Scan for the cell matching the given text and deliver its [x, y] coordinate at center. 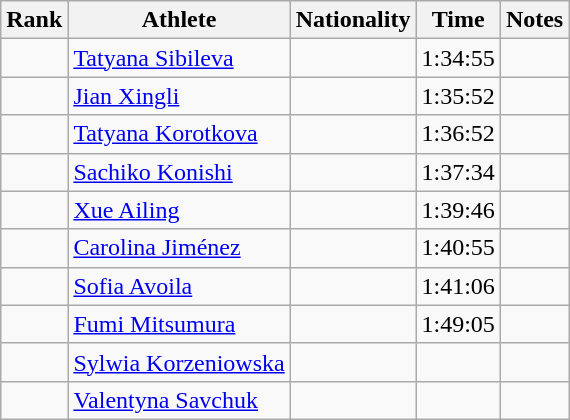
Sylwia Korzeniowska [179, 362]
Tatyana Korotkova [179, 134]
Sachiko Konishi [179, 172]
Carolina Jiménez [179, 248]
Nationality [353, 20]
Tatyana Sibileva [179, 58]
1:35:52 [458, 96]
Time [458, 20]
1:34:55 [458, 58]
Fumi Mitsumura [179, 324]
1:49:05 [458, 324]
Sofia Avoila [179, 286]
Notes [534, 20]
1:36:52 [458, 134]
1:37:34 [458, 172]
Valentyna Savchuk [179, 400]
Athlete [179, 20]
Jian Xingli [179, 96]
Xue Ailing [179, 210]
1:39:46 [458, 210]
1:41:06 [458, 286]
1:40:55 [458, 248]
Rank [34, 20]
